Capture the cell that displays the provided text and extract its (x, y) central coordinate. 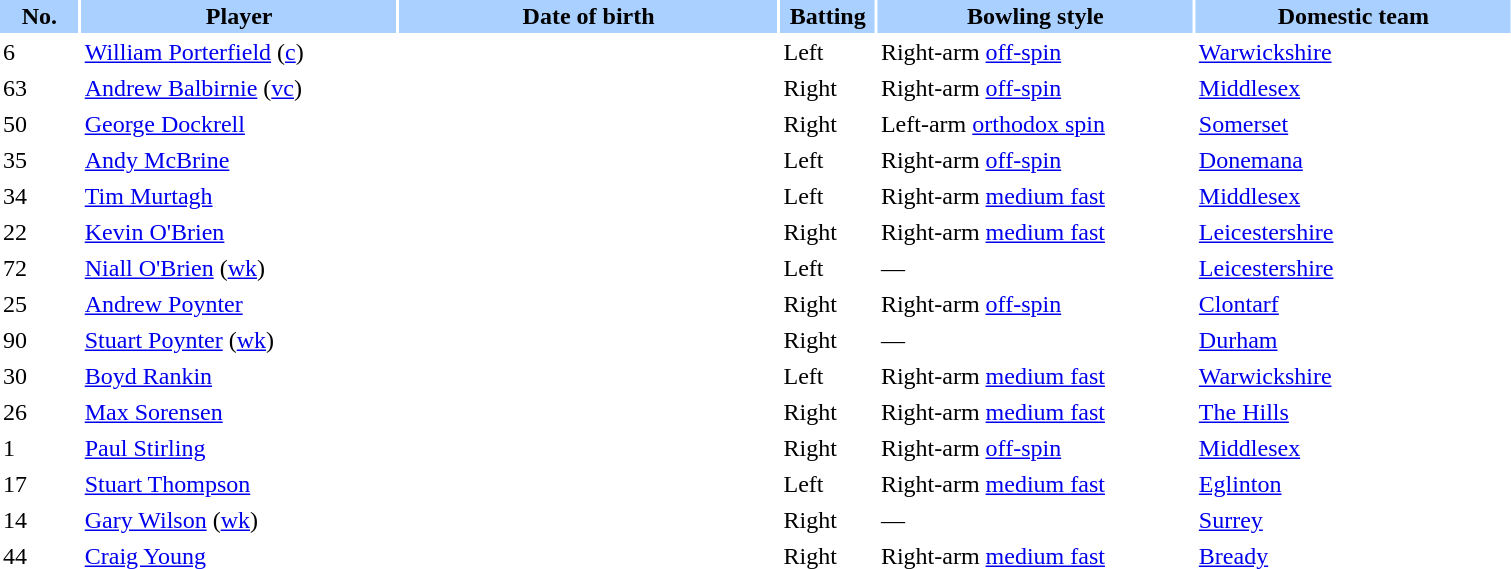
30 (40, 376)
Clontarf (1354, 304)
Niall O'Brien (wk) (240, 268)
Paul Stirling (240, 448)
Domestic team (1354, 16)
34 (40, 196)
90 (40, 340)
Left-arm orthodox spin (1036, 124)
Donemana (1354, 160)
26 (40, 412)
35 (40, 160)
6 (40, 52)
Player (240, 16)
Somerset (1354, 124)
Max Sorensen (240, 412)
Batting (827, 16)
17 (40, 484)
Bowling style (1036, 16)
14 (40, 520)
Eglinton (1354, 484)
Gary Wilson (wk) (240, 520)
Andrew Poynter (240, 304)
22 (40, 232)
Durham (1354, 340)
Surrey (1354, 520)
Stuart Thompson (240, 484)
1 (40, 448)
Kevin O'Brien (240, 232)
Boyd Rankin (240, 376)
72 (40, 268)
Date of birth (589, 16)
Andrew Balbirnie (vc) (240, 88)
Andy McBrine (240, 160)
50 (40, 124)
No. (40, 16)
George Dockrell (240, 124)
The Hills (1354, 412)
Tim Murtagh (240, 196)
Stuart Poynter (wk) (240, 340)
William Porterfield (c) (240, 52)
63 (40, 88)
25 (40, 304)
